Determine the [x, y] coordinate at the center of the cell enclosing the given text.  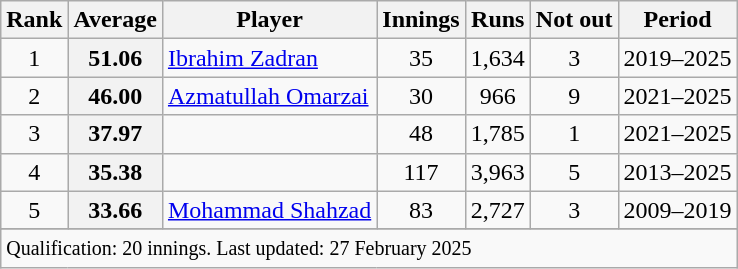
51.06 [116, 58]
117 [421, 172]
Qualification: 20 innings. Last updated: 27 February 2025 [369, 248]
Azmatullah Omarzai [269, 96]
35.38 [116, 172]
Innings [421, 20]
Rank [34, 20]
2,727 [498, 210]
3,963 [498, 172]
Player [269, 20]
83 [421, 210]
4 [34, 172]
1,634 [498, 58]
35 [421, 58]
966 [498, 96]
Average [116, 20]
2013–2025 [678, 172]
Period [678, 20]
46.00 [116, 96]
Not out [574, 20]
Ibrahim Zadran [269, 58]
33.66 [116, 210]
1,785 [498, 134]
Mohammad Shahzad [269, 210]
30 [421, 96]
2019–2025 [678, 58]
2 [34, 96]
9 [574, 96]
37.97 [116, 134]
2009–2019 [678, 210]
Runs [498, 20]
48 [421, 134]
